Pinpoint the cell where the given text exists, returning its (x, y) midpoint coordinate. 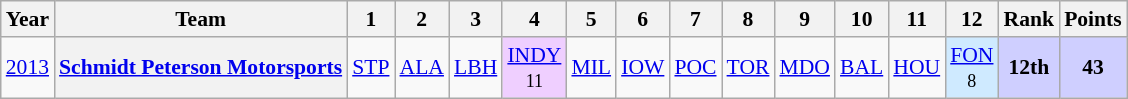
Year (28, 19)
11 (916, 19)
INDY11 (534, 68)
MDO (804, 68)
Rank (1030, 19)
POC (695, 68)
LBH (476, 68)
3 (476, 19)
HOU (916, 68)
8 (748, 19)
43 (1093, 68)
BAL (862, 68)
4 (534, 19)
6 (642, 19)
9 (804, 19)
Team (200, 19)
12th (1030, 68)
1 (370, 19)
IOW (642, 68)
2013 (28, 68)
Points (1093, 19)
ALA (421, 68)
TOR (748, 68)
12 (972, 19)
7 (695, 19)
10 (862, 19)
STP (370, 68)
MIL (591, 68)
2 (421, 19)
Schmidt Peterson Motorsports (200, 68)
FON8 (972, 68)
5 (591, 19)
